Identify which cell holds the provided text, then report its (X, Y) central coordinate. 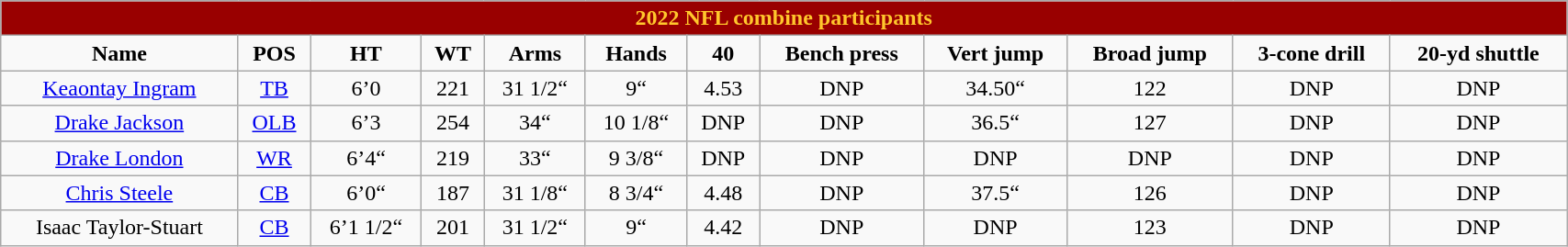
Drake London (119, 158)
Vert jump (996, 53)
187 (453, 193)
Drake Jackson (119, 123)
WR (274, 158)
Arms (535, 53)
34.50“ (996, 88)
2022 NFL combine participants (784, 18)
4.53 (724, 88)
20-yd shuttle (1478, 53)
Keaontay Ingram (119, 88)
HT (366, 53)
221 (453, 88)
201 (453, 228)
34“ (535, 123)
Chris Steele (119, 193)
8 3/4“ (636, 193)
OLB (274, 123)
6’0 (366, 88)
254 (453, 123)
TB (274, 88)
126 (1150, 193)
6’1 1/2“ (366, 228)
36.5“ (996, 123)
10 1/8“ (636, 123)
WT (453, 53)
33“ (535, 158)
40 (724, 53)
3-cone drill (1312, 53)
Isaac Taylor-Stuart (119, 228)
4.42 (724, 228)
123 (1150, 228)
Bench press (841, 53)
31 1/8“ (535, 193)
Hands (636, 53)
37.5“ (996, 193)
219 (453, 158)
6’0“ (366, 193)
6’4“ (366, 158)
127 (1150, 123)
9 3/8“ (636, 158)
4.48 (724, 193)
122 (1150, 88)
6’3 (366, 123)
POS (274, 53)
Broad jump (1150, 53)
Name (119, 53)
